Capture the cell that displays the provided text and extract its [x, y] central coordinate. 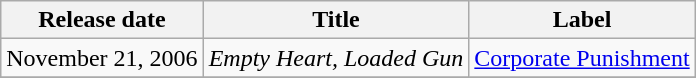
Title [336, 20]
Release date [102, 20]
Corporate Punishment [582, 58]
November 21, 2006 [102, 58]
Empty Heart, Loaded Gun [336, 58]
Label [582, 20]
